For the text-containing cell, return its midpoint in (X, Y) coordinate format. 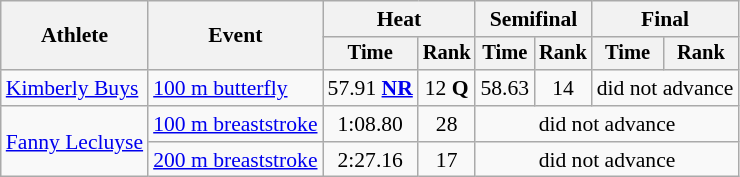
Event (235, 36)
1:08.80 (370, 124)
58.63 (504, 88)
57.91 NR (370, 88)
100 m breaststroke (235, 124)
Kimberly Buys (74, 88)
Semifinal (533, 19)
Athlete (74, 36)
28 (447, 124)
12 Q (447, 88)
Final (666, 19)
Heat (400, 19)
14 (563, 88)
Fanny Lecluyse (74, 142)
100 m butterfly (235, 88)
